Identify which cell holds the provided text, then report its (x, y) central coordinate. 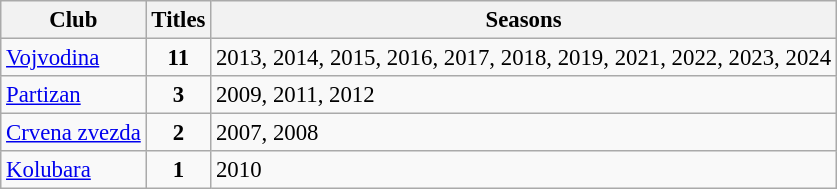
2007, 2008 (524, 133)
11 (178, 58)
2010 (524, 170)
2013, 2014, 2015, 2016, 2017, 2018, 2019, 2021, 2022, 2023, 2024 (524, 58)
2 (178, 133)
2009, 2011, 2012 (524, 95)
Kolubara (74, 170)
Vojvodina (74, 58)
Seasons (524, 20)
Partizan (74, 95)
3 (178, 95)
Club (74, 20)
1 (178, 170)
Crvena zvezda (74, 133)
Titles (178, 20)
